Extract the [x, y] coordinate from the center of the cell holding the provided text.  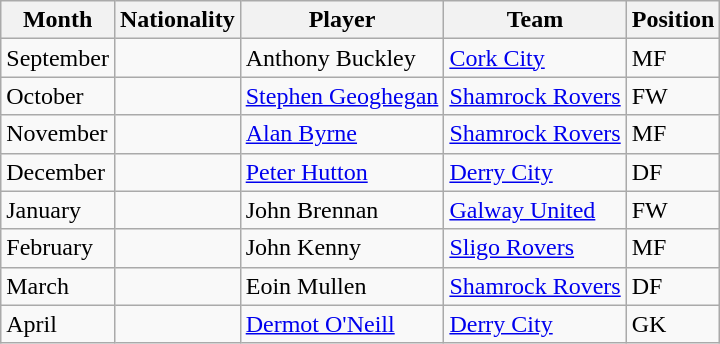
Player [342, 20]
February [58, 248]
Team [535, 20]
John Brennan [342, 210]
Dermot O'Neill [342, 324]
March [58, 286]
Position [673, 20]
January [58, 210]
GK [673, 324]
Alan Byrne [342, 134]
Cork City [535, 58]
November [58, 134]
September [58, 58]
October [58, 96]
Anthony Buckley [342, 58]
Month [58, 20]
Eoin Mullen [342, 286]
April [58, 324]
Nationality [177, 20]
Galway United [535, 210]
December [58, 172]
Sligo Rovers [535, 248]
Peter Hutton [342, 172]
John Kenny [342, 248]
Stephen Geoghegan [342, 96]
